Detect which cell encompasses the target text, then output its (X, Y) center coordinate. 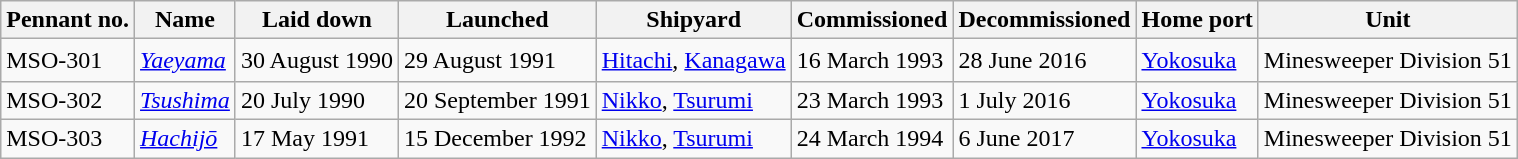
Name (186, 20)
1 July 2016 (1044, 100)
28 June 2016 (1044, 60)
Laid down (316, 20)
Launched (497, 20)
17 May 1991 (316, 138)
Hitachi, Kanagawa (694, 60)
20 July 1990 (316, 100)
Unit (1388, 20)
20 September 1991 (497, 100)
23 March 1993 (872, 100)
MSO-301 (68, 60)
MSO-303 (68, 138)
Pennant no. (68, 20)
29 August 1991 (497, 60)
Hachijō (186, 138)
6 June 2017 (1044, 138)
Shipyard (694, 20)
15 December 1992 (497, 138)
Decommissioned (1044, 20)
16 March 1993 (872, 60)
Commissioned (872, 20)
Home port (1197, 20)
Yaeyama (186, 60)
MSO-302 (68, 100)
24 March 1994 (872, 138)
30 August 1990 (316, 60)
Tsushima (186, 100)
